Locate the cell with the specified text and output its [X, Y] center coordinate. 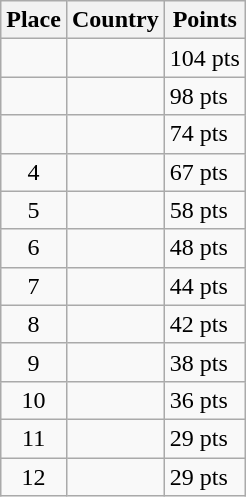
98 pts [204, 96]
74 pts [204, 134]
12 [34, 477]
Points [204, 20]
38 pts [204, 362]
Place [34, 20]
4 [34, 172]
44 pts [204, 286]
9 [34, 362]
42 pts [204, 324]
6 [34, 248]
Country [115, 20]
8 [34, 324]
48 pts [204, 248]
11 [34, 438]
10 [34, 400]
36 pts [204, 400]
5 [34, 210]
7 [34, 286]
67 pts [204, 172]
58 pts [204, 210]
104 pts [204, 58]
